Find where the given text appears and provide that cell's center as [X, Y] coordinate. 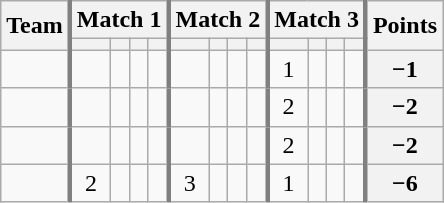
Match 3 [316, 20]
Match 2 [218, 20]
Team [36, 26]
Match 1 [120, 20]
Points [404, 26]
3 [188, 183]
−6 [404, 183]
−1 [404, 69]
